From the cell containing the given text, extract its center point as [x, y] coordinate. 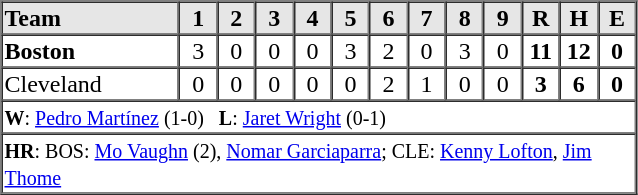
11 [541, 50]
8 [465, 18]
5 [350, 18]
12 [579, 50]
9 [503, 18]
Cleveland [91, 84]
7 [427, 18]
E [617, 18]
Boston [91, 50]
H [579, 18]
4 [312, 18]
W: Pedro Martínez (1-0) L: Jaret Wright (0-1) [319, 116]
Team [91, 18]
R [541, 18]
HR: BOS: Mo Vaughn (2), Nomar Garciaparra; CLE: Kenny Lofton, Jim Thome [319, 164]
